Search for the cell housing the specified text and yield its [x, y] center coordinate. 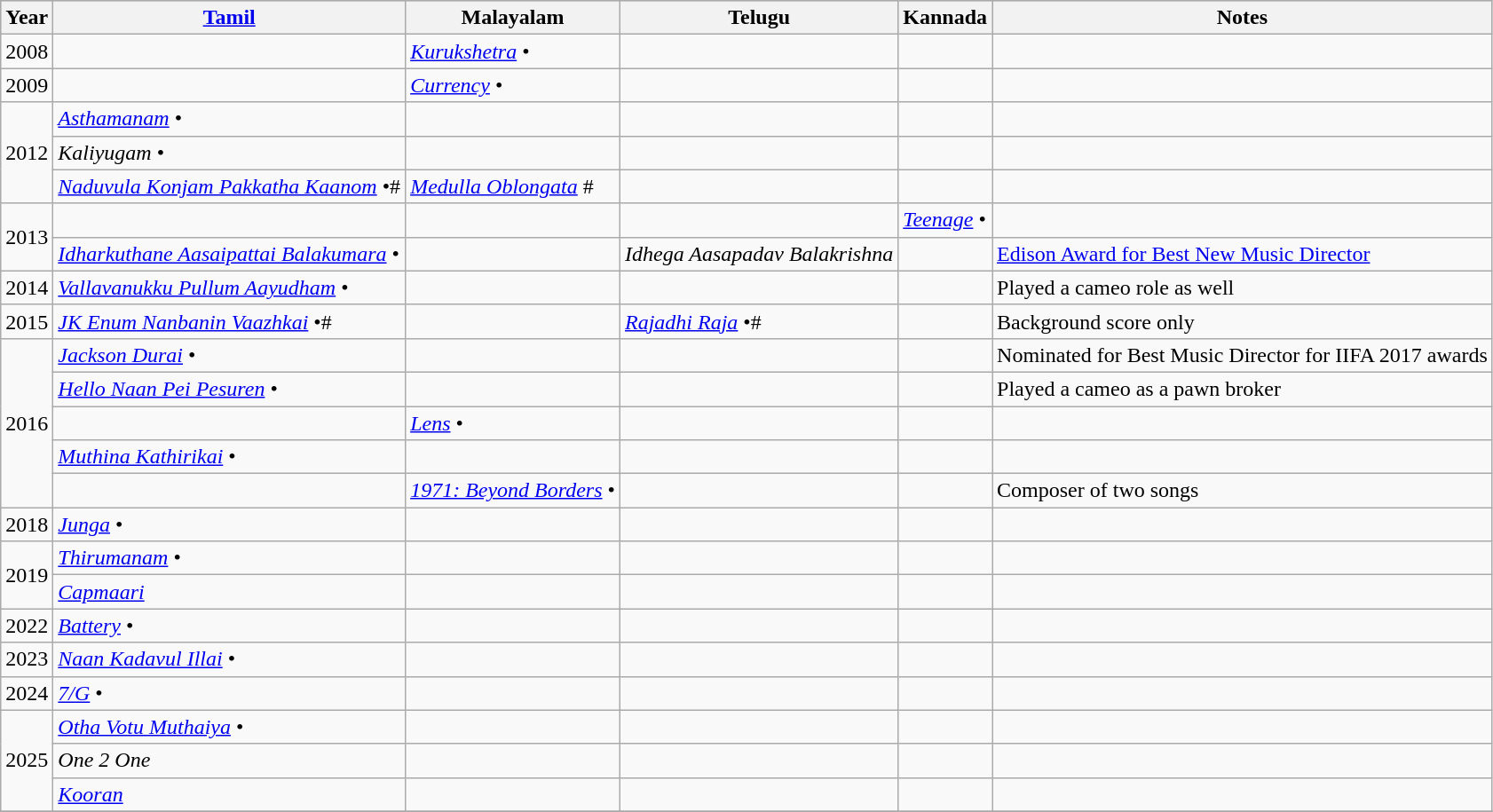
2018 [27, 524]
Teenage • [945, 220]
One 2 One [229, 761]
Capmaari [229, 592]
2022 [27, 626]
2013 [27, 237]
1971: Beyond Borders • [513, 491]
Medulla Oblongata # [513, 186]
Played a cameo role as well [1243, 288]
Idharkuthane Aasaipattai Balakumara • [229, 254]
Vallavanukku Pullum Aayudham • [229, 288]
Hello Naan Pei Pesuren • [229, 389]
2014 [27, 288]
Composer of two songs [1243, 491]
Muthina Kathirikai • [229, 457]
Kooran [229, 794]
Naduvula Konjam Pakkatha Kaanom •# [229, 186]
Kurukshetra • [513, 51]
Thirumanam • [229, 558]
2019 [27, 575]
7/G • [229, 693]
Tamil [229, 18]
Asthamanam • [229, 119]
Rajadhi Raja •# [758, 321]
2008 [27, 51]
Kaliyugam • [229, 153]
Currency • [513, 85]
2012 [27, 153]
Naan Kadavul Illai • [229, 659]
2025 [27, 761]
2023 [27, 659]
Jackson Durai • [229, 355]
Background score only [1243, 321]
Malayalam [513, 18]
Year [27, 18]
Edison Award for Best New Music Director [1243, 254]
Lens • [513, 423]
2016 [27, 422]
2024 [27, 693]
Battery • [229, 626]
Junga • [229, 524]
Nominated for Best Music Director for IIFA 2017 awards [1243, 355]
2009 [27, 85]
Kannada [945, 18]
Otha Votu Muthaiya • [229, 727]
Telugu [758, 18]
JK Enum Nanbanin Vaazhkai •# [229, 321]
2015 [27, 321]
Idhega Aasapadav Balakrishna [758, 254]
Played a cameo as a pawn broker [1243, 389]
Notes [1243, 18]
